For the text-containing cell, return its midpoint in (x, y) coordinate format. 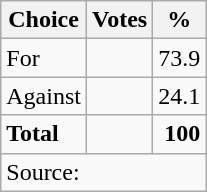
Against (44, 96)
100 (180, 134)
Votes (119, 20)
73.9 (180, 58)
Choice (44, 20)
% (180, 20)
Source: (104, 172)
Total (44, 134)
24.1 (180, 96)
For (44, 58)
